Provide the [X, Y] coordinate of the cell's center where the given text is located.  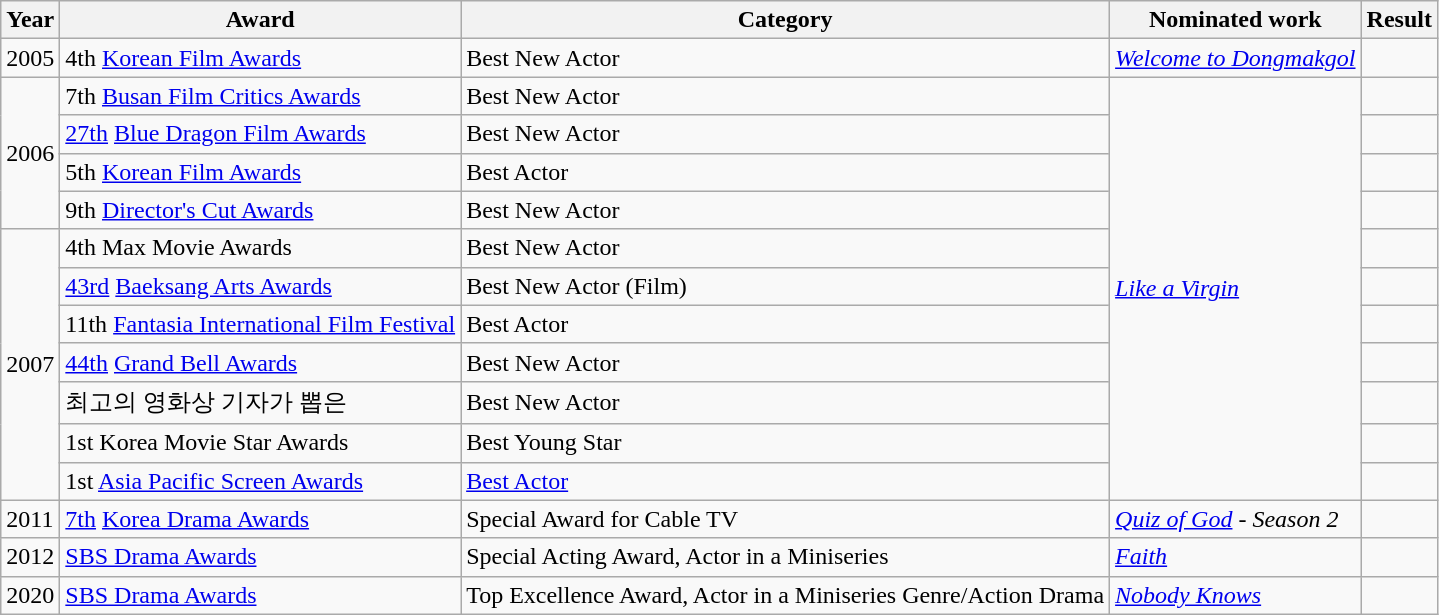
9th Director's Cut Awards [260, 210]
11th Fantasia International Film Festival [260, 324]
Award [260, 20]
Best New Actor (Film) [786, 286]
4th Max Movie Awards [260, 248]
Year [30, 20]
2007 [30, 364]
최고의 영화상 기자가 뽑은 [260, 402]
2011 [30, 519]
Top Excellence Award, Actor in a Miniseries Genre/Action Drama [786, 595]
2020 [30, 595]
27th Blue Dragon Film Awards [260, 134]
2006 [30, 153]
Special Acting Award, Actor in a Miniseries [786, 557]
Like a Virgin [1236, 288]
Welcome to Dongmakgol [1236, 58]
Quiz of God - Season 2 [1236, 519]
43rd Baeksang Arts Awards [260, 286]
2005 [30, 58]
44th Grand Bell Awards [260, 362]
Faith [1236, 557]
7th Korea Drama Awards [260, 519]
2012 [30, 557]
7th Busan Film Critics Awards [260, 96]
Nominated work [1236, 20]
Category [786, 20]
1st Asia Pacific Screen Awards [260, 481]
Result [1399, 20]
Nobody Knows [1236, 595]
5th Korean Film Awards [260, 172]
Special Award for Cable TV [786, 519]
1st Korea Movie Star Awards [260, 443]
Best Young Star [786, 443]
4th Korean Film Awards [260, 58]
